Locate the cell with the specified text and output its [x, y] center coordinate. 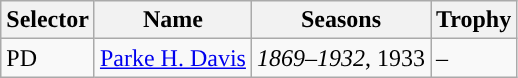
Parke H. Davis [172, 58]
– [474, 58]
PD [48, 58]
1869–1932, 1933 [340, 58]
Name [172, 20]
Selector [48, 20]
Trophy [474, 20]
Seasons [340, 20]
